Provide the [x, y] coordinate of the cell's center where the given text is located.  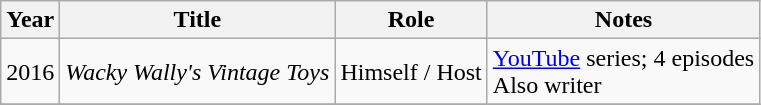
YouTube series; 4 episodesAlso writer [623, 72]
Year [30, 20]
Notes [623, 20]
Himself / Host [411, 72]
Wacky Wally's Vintage Toys [198, 72]
2016 [30, 72]
Role [411, 20]
Title [198, 20]
